Search for the cell housing the specified text and yield its [x, y] center coordinate. 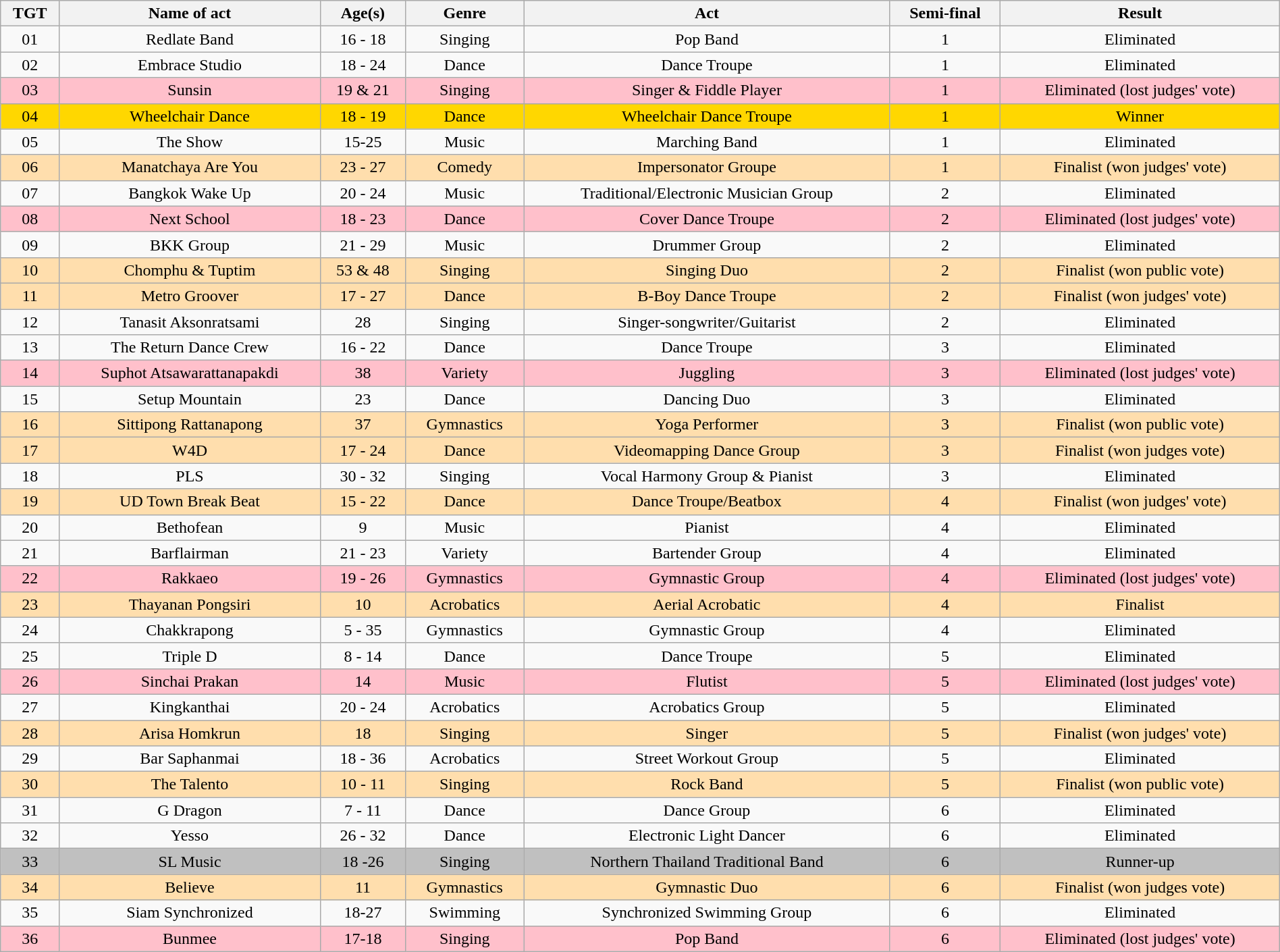
18-27 [363, 913]
Videomapping Dance Group [707, 450]
BKK Group [190, 244]
Aerial Acrobatic [707, 604]
Yoga Performer [707, 425]
Vocal Harmony Group & Pianist [707, 476]
Dance Group [707, 810]
Swimming [464, 913]
Semi-final [945, 14]
07 [30, 193]
35 [30, 913]
02 [30, 65]
Kingkanthai [190, 707]
SL Music [190, 862]
18 - 24 [363, 65]
Embrace Studio [190, 65]
Finalist [1140, 604]
Thayanan Pongsiri [190, 604]
15-25 [363, 142]
26 [30, 681]
34 [30, 887]
19 [30, 502]
22 [30, 579]
36 [30, 938]
Bethofean [190, 527]
G Dragon [190, 810]
20 [30, 527]
Believe [190, 887]
The Return Dance Crew [190, 348]
B-Boy Dance Troupe [707, 296]
Siam Synchronized [190, 913]
15 [30, 399]
Sunsin [190, 90]
17 - 24 [363, 450]
Electronic Light Dancer [707, 836]
18 - 36 [363, 759]
7 - 11 [363, 810]
9 [363, 527]
06 [30, 167]
18 - 23 [363, 219]
Chakkrapong [190, 630]
21 - 23 [363, 553]
Bunmee [190, 938]
Sittipong Rattanapong [190, 425]
01 [30, 39]
Street Workout Group [707, 759]
03 [30, 90]
23 - 27 [363, 167]
13 [30, 348]
30 [30, 785]
04 [30, 116]
24 [30, 630]
Next School [190, 219]
8 - 14 [363, 656]
Name of act [190, 14]
Bartender Group [707, 553]
Wheelchair Dance [190, 116]
Traditional/Electronic Musician Group [707, 193]
The Show [190, 142]
Metro Groover [190, 296]
Wheelchair Dance Troupe [707, 116]
17 [30, 450]
Sinchai Prakan [190, 681]
Rakkaeo [190, 579]
Drummer Group [707, 244]
Yesso [190, 836]
W4D [190, 450]
Tanasit Aksonratsami [190, 322]
12 [30, 322]
Setup Mountain [190, 399]
33 [30, 862]
Bangkok Wake Up [190, 193]
Redlate Band [190, 39]
Rock Band [707, 785]
10 - 11 [363, 785]
31 [30, 810]
30 - 32 [363, 476]
Act [707, 14]
05 [30, 142]
Singer & Fiddle Player [707, 90]
Barflairman [190, 553]
Singer [707, 733]
18 - 19 [363, 116]
Chomphu & Tuptim [190, 270]
17 - 27 [363, 296]
Bar Saphanmai [190, 759]
17-18 [363, 938]
21 [30, 553]
16 - 18 [363, 39]
Manatchaya Are You [190, 167]
Impersonator Groupe [707, 167]
Synchronized Swimming Group [707, 913]
16 [30, 425]
Cover Dance Troupe [707, 219]
Singer-songwriter/Guitarist [707, 322]
19 & 21 [363, 90]
37 [363, 425]
Result [1140, 14]
15 - 22 [363, 502]
UD Town Break Beat [190, 502]
Acrobatics Group [707, 707]
19 - 26 [363, 579]
Juggling [707, 373]
53 & 48 [363, 270]
08 [30, 219]
Arisa Homkrun [190, 733]
Marching Band [707, 142]
Dance Troupe/Beatbox [707, 502]
Suphot Atsawarattanapakdi [190, 373]
5 - 35 [363, 630]
Winner [1140, 116]
PLS [190, 476]
16 - 22 [363, 348]
The Talento [190, 785]
27 [30, 707]
TGT [30, 14]
25 [30, 656]
Runner-up [1140, 862]
Genre [464, 14]
26 - 32 [363, 836]
21 - 29 [363, 244]
Northern Thailand Traditional Band [707, 862]
Gymnastic Duo [707, 887]
Singing Duo [707, 270]
Flutist [707, 681]
Pianist [707, 527]
Age(s) [363, 14]
32 [30, 836]
29 [30, 759]
09 [30, 244]
38 [363, 373]
18 -26 [363, 862]
Dancing Duo [707, 399]
Triple D [190, 656]
Comedy [464, 167]
